Search for the cell housing the specified text and yield its [x, y] center coordinate. 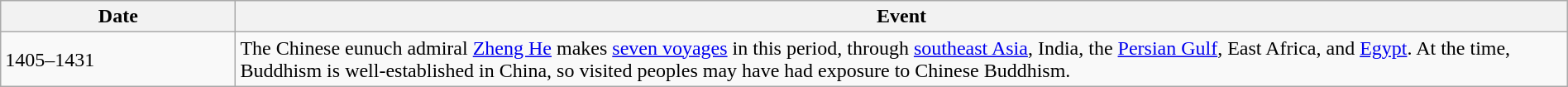
1405–1431 [118, 60]
Event [901, 17]
Date [118, 17]
